Search for the cell housing the specified text and yield its (x, y) center coordinate. 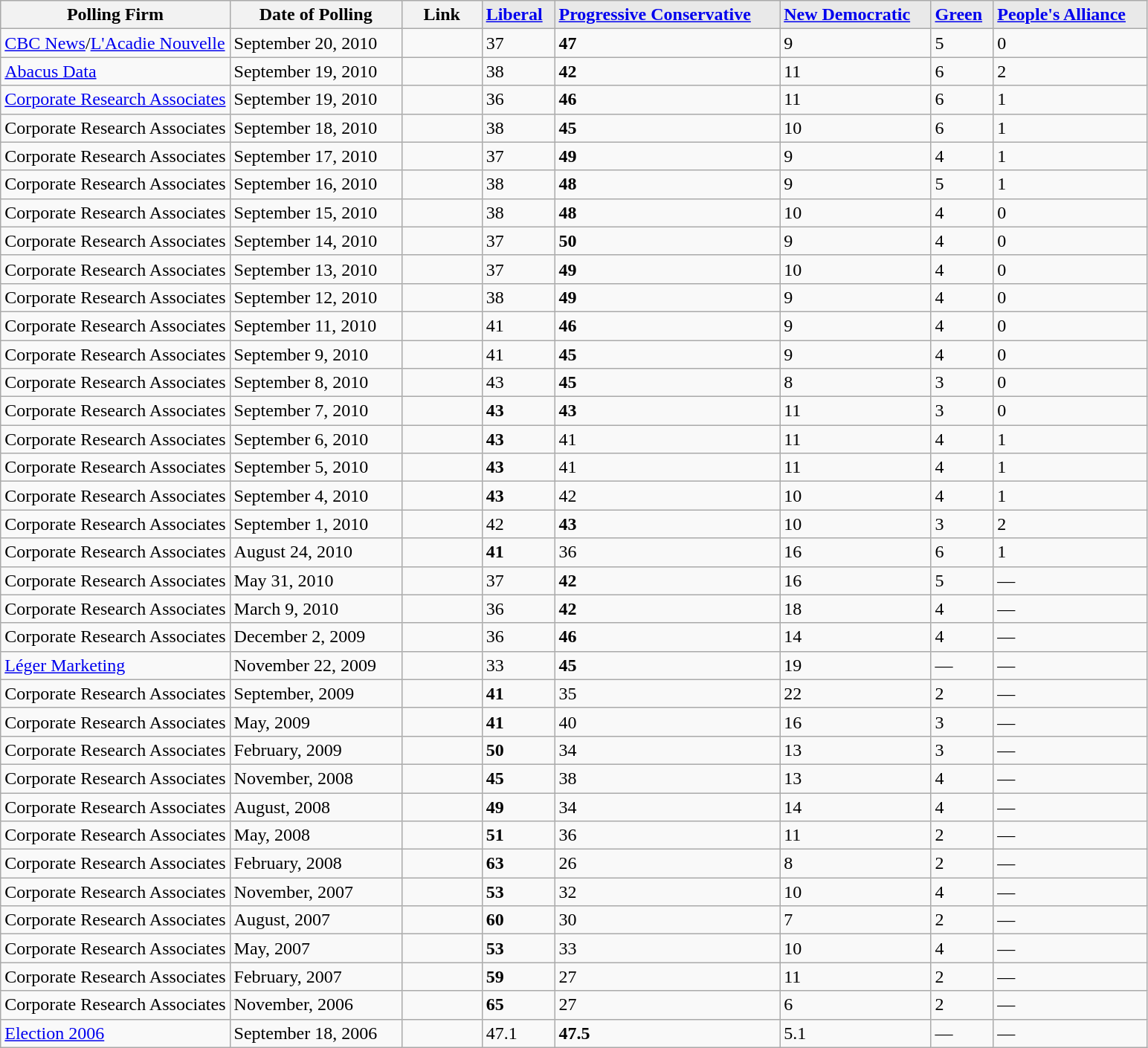
Green (962, 15)
September 1, 2010 (315, 524)
September 9, 2010 (315, 355)
May, 2009 (315, 722)
May, 2008 (315, 835)
November, 2006 (315, 1005)
February, 2007 (315, 977)
November, 2007 (315, 892)
18 (855, 609)
May 31, 2010 (315, 580)
August, 2007 (315, 920)
Polling Firm (115, 15)
30 (668, 920)
Abacus Data (115, 71)
32 (668, 892)
26 (668, 864)
August, 2008 (315, 806)
September 18, 2010 (315, 128)
September 7, 2010 (315, 411)
September 14, 2010 (315, 241)
September 8, 2010 (315, 383)
September 16, 2010 (315, 184)
59 (518, 977)
September, 2009 (315, 693)
September 18, 2006 (315, 1033)
September 17, 2010 (315, 156)
February, 2009 (315, 750)
5.1 (855, 1033)
Léger Marketing (115, 665)
September 6, 2010 (315, 439)
September 13, 2010 (315, 269)
November 22, 2009 (315, 665)
People's Alliance (1070, 15)
47 (668, 43)
September 20, 2010 (315, 43)
7 (855, 920)
Progressive Conservative (668, 15)
51 (518, 835)
September 15, 2010 (315, 213)
December 2, 2009 (315, 637)
Link (442, 15)
September 12, 2010 (315, 297)
New Democratic (855, 15)
40 (668, 722)
35 (668, 693)
65 (518, 1005)
47.1 (518, 1033)
Liberal (518, 15)
September 5, 2010 (315, 468)
August 24, 2010 (315, 552)
63 (518, 864)
March 9, 2010 (315, 609)
19 (855, 665)
Date of Polling (315, 15)
September 11, 2010 (315, 326)
CBC News/L'Acadie Nouvelle (115, 43)
May, 2007 (315, 948)
60 (518, 920)
47.5 (668, 1033)
September 4, 2010 (315, 496)
22 (855, 693)
November, 2008 (315, 778)
Election 2006 (115, 1033)
February, 2008 (315, 864)
